Locate the cell with the specified text and output its [x, y] center coordinate. 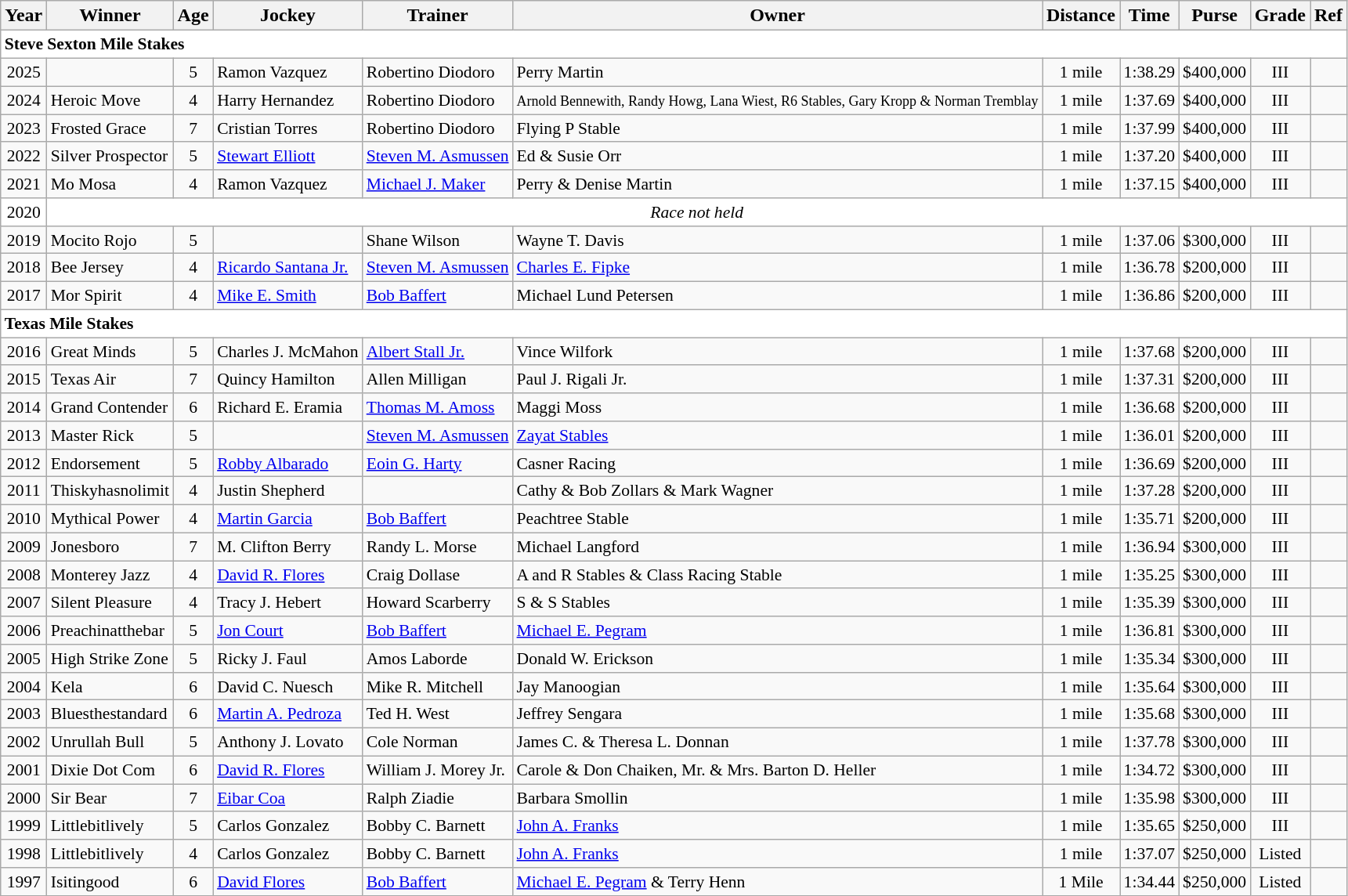
Eoin G. Harty [438, 463]
1:35.65 [1150, 826]
1:34.72 [1150, 770]
1:36.68 [1150, 407]
Distance [1081, 16]
1:37.07 [1150, 854]
1:37.31 [1150, 379]
1:37.06 [1150, 240]
Dixie Dot Com [110, 770]
Thiskyhasnolimit [110, 491]
2002 [23, 742]
1:37.20 [1150, 156]
Cathy & Bob Zollars & Mark Wagner [778, 491]
Ralph Ziadie [438, 798]
1:36.01 [1150, 435]
Age [193, 16]
Monterey Jazz [110, 575]
1:35.71 [1150, 518]
Jon Court [288, 630]
Michael E. Pegram & Terry Henn [778, 882]
Cristian Torres [288, 128]
Donald W. Erickson [778, 659]
Preachinatthebar [110, 630]
Grand Contender [110, 407]
Albert Stall Jr. [438, 352]
Quincy Hamilton [288, 379]
Carole & Don Chaiken, Mr. & Mrs. Barton D. Heller [778, 770]
2004 [23, 686]
Great Minds [110, 352]
Michael E. Pegram [778, 630]
Perry Martin [778, 72]
1:36.81 [1150, 630]
Thomas M. Amoss [438, 407]
2006 [23, 630]
Mo Mosa [110, 184]
1:35.25 [1150, 575]
James C. & Theresa L. Donnan [778, 742]
2005 [23, 659]
High Strike Zone [110, 659]
1:34.44 [1150, 882]
2012 [23, 463]
Unrullah Bull [110, 742]
1998 [23, 854]
Bee Jersey [110, 268]
1:35.98 [1150, 798]
Mocito Rojo [110, 240]
Silver Prospector [110, 156]
2009 [23, 547]
2010 [23, 518]
Martin A. Pedroza [288, 714]
2020 [23, 212]
Ricky J. Faul [288, 659]
2022 [23, 156]
2001 [23, 770]
1:38.29 [1150, 72]
Mike R. Mitchell [438, 686]
Jay Manoogian [778, 686]
2019 [23, 240]
1:36.94 [1150, 547]
Harry Hernandez [288, 100]
Peachtree Stable [778, 518]
M. Clifton Berry [288, 547]
A and R Stables & Class Racing Stable [778, 575]
Justin Shepherd [288, 491]
Michael J. Maker [438, 184]
Michael Lund Petersen [778, 295]
Endorsement [110, 463]
1:37.78 [1150, 742]
Tracy J. Hebert [288, 602]
Year [23, 16]
Jeffrey Sengara [778, 714]
Jockey [288, 16]
Kela [110, 686]
1:37.99 [1150, 128]
2017 [23, 295]
Robby Albarado [288, 463]
Trainer [438, 16]
Charles E. Fipke [778, 268]
Frosted Grace [110, 128]
Stewart Elliott [288, 156]
1999 [23, 826]
Steve Sexton Mile Stakes [674, 45]
Richard E. Eramia [288, 407]
Ref [1328, 16]
S & S Stables [778, 602]
1:35.39 [1150, 602]
1:37.15 [1150, 184]
2023 [23, 128]
Howard Scarberry [438, 602]
Race not held [697, 212]
2011 [23, 491]
Barbara Smollin [778, 798]
2024 [23, 100]
Mythical Power [110, 518]
2015 [23, 379]
2021 [23, 184]
Michael Langford [778, 547]
2013 [23, 435]
Ed & Susie Orr [778, 156]
1:37.28 [1150, 491]
1:36.78 [1150, 268]
2003 [23, 714]
Mike E. Smith [288, 295]
Isitingood [110, 882]
Perry & Denise Martin [778, 184]
2000 [23, 798]
Master Rick [110, 435]
Time [1150, 16]
Purse [1214, 16]
2025 [23, 72]
Texas Mile Stakes [674, 323]
Jonesboro [110, 547]
Grade [1280, 16]
2007 [23, 602]
Amos Laborde [438, 659]
Martin Garcia [288, 518]
Ted H. West [438, 714]
2018 [23, 268]
David Flores [288, 882]
1:35.68 [1150, 714]
Craig Dollase [438, 575]
1:36.69 [1150, 463]
Flying P Stable [778, 128]
Heroic Move [110, 100]
Vince Wilfork [778, 352]
David C. Nuesch [288, 686]
Mor Spirit [110, 295]
Casner Racing [778, 463]
Eibar Coa [288, 798]
Cole Norman [438, 742]
1:37.69 [1150, 100]
2016 [23, 352]
Silent Pleasure [110, 602]
Shane Wilson [438, 240]
Arnold Bennewith, Randy Howg, Lana Wiest, R6 Stables, Gary Kropp & Norman Tremblay [778, 100]
2008 [23, 575]
Ricardo Santana Jr. [288, 268]
1:35.64 [1150, 686]
Bluesthestandard [110, 714]
1:37.68 [1150, 352]
Wayne T. Davis [778, 240]
Owner [778, 16]
Paul J. Rigali Jr. [778, 379]
Anthony J. Lovato [288, 742]
Zayat Stables [778, 435]
Randy L. Morse [438, 547]
1:36.86 [1150, 295]
Texas Air [110, 379]
Sir Bear [110, 798]
William J. Morey Jr. [438, 770]
Winner [110, 16]
1 Mile [1081, 882]
1:35.34 [1150, 659]
Maggi Moss [778, 407]
Charles J. McMahon [288, 352]
1997 [23, 882]
2014 [23, 407]
Allen Milligan [438, 379]
